Determine the (X, Y) coordinate at the center of the cell enclosing the given text.  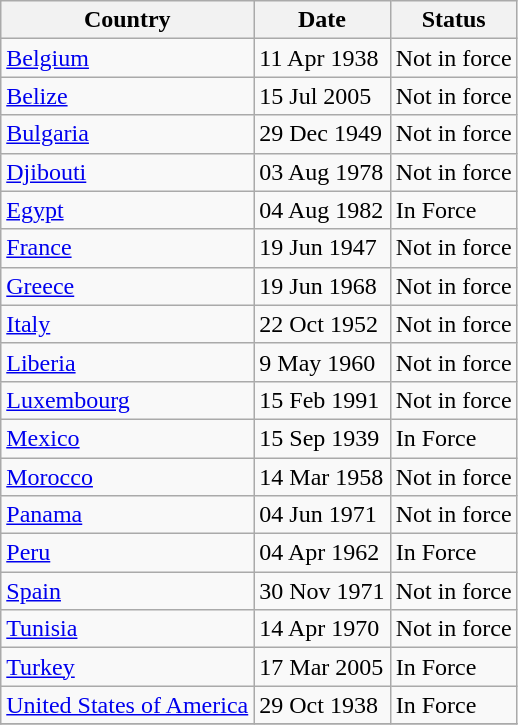
Belize (128, 96)
Status (454, 20)
04 Jun 1971 (322, 515)
Egypt (128, 210)
Greece (128, 286)
30 Nov 1971 (322, 591)
Djibouti (128, 172)
15 Jul 2005 (322, 96)
9 May 1960 (322, 362)
United States of America (128, 705)
Date (322, 20)
Luxembourg (128, 400)
03 Aug 1978 (322, 172)
France (128, 248)
Liberia (128, 362)
Italy (128, 324)
14 Apr 1970 (322, 629)
19 Jun 1968 (322, 286)
Peru (128, 553)
29 Dec 1949 (322, 134)
Spain (128, 591)
22 Oct 1952 (322, 324)
14 Mar 1958 (322, 477)
Tunisia (128, 629)
04 Apr 1962 (322, 553)
Panama (128, 515)
17 Mar 2005 (322, 667)
Bulgaria (128, 134)
15 Sep 1939 (322, 438)
Turkey (128, 667)
Morocco (128, 477)
Belgium (128, 58)
29 Oct 1938 (322, 705)
Country (128, 20)
19 Jun 1947 (322, 248)
11 Apr 1938 (322, 58)
15 Feb 1991 (322, 400)
04 Aug 1982 (322, 210)
Mexico (128, 438)
